Output the (x, y) coordinate of the center of the cell containing the given text.  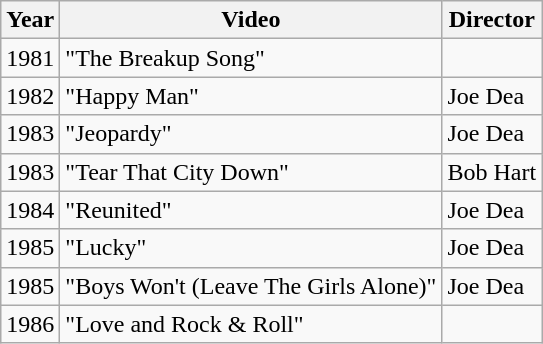
Video (251, 20)
"The Breakup Song" (251, 58)
"Happy Man" (251, 96)
1984 (30, 210)
"Tear That City Down" (251, 172)
"Lucky" (251, 248)
1981 (30, 58)
Year (30, 20)
1982 (30, 96)
Bob Hart (492, 172)
1986 (30, 324)
Director (492, 20)
"Boys Won't (Leave The Girls Alone)" (251, 286)
"Reunited" (251, 210)
"Jeopardy" (251, 134)
"Love and Rock & Roll" (251, 324)
